Search for the cell housing the specified text and yield its (x, y) center coordinate. 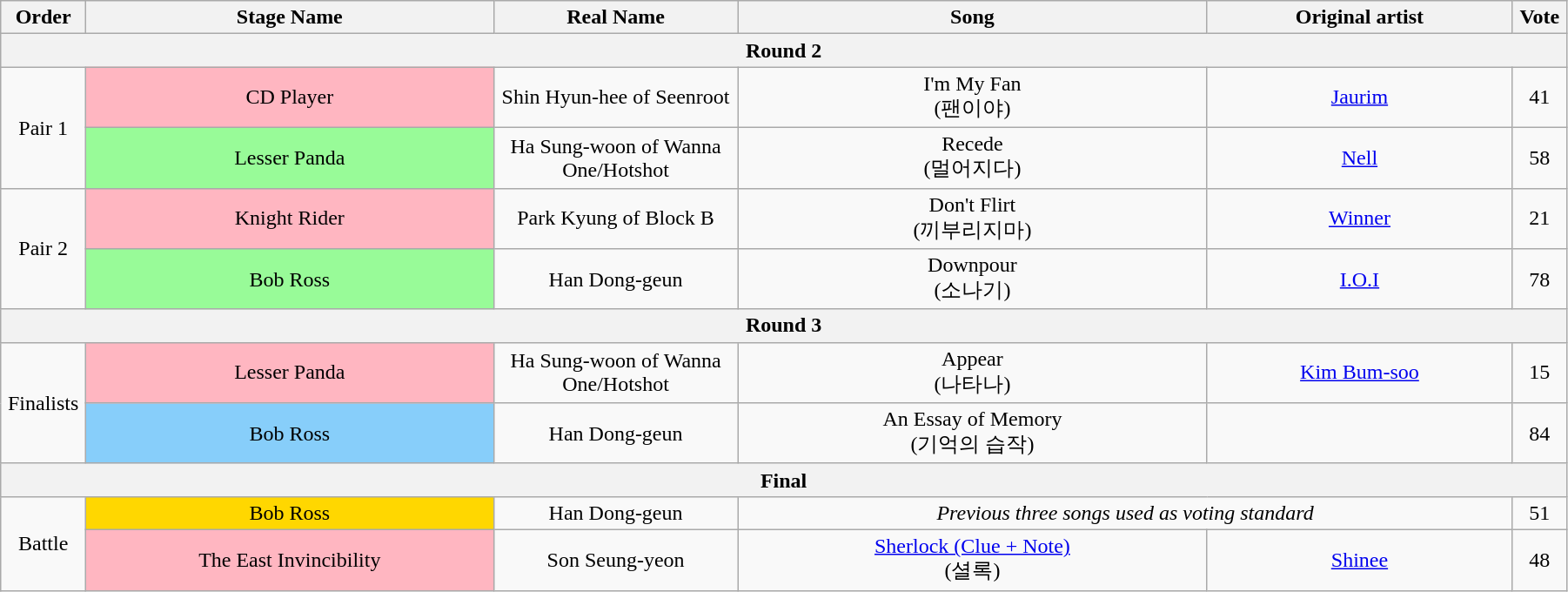
Don't Flirt(끼부리지마) (973, 219)
Order (44, 17)
Downpour(소나기) (973, 279)
Battle (44, 543)
21 (1539, 219)
Shinee (1359, 560)
Recede(멀어지다) (973, 158)
Pair 1 (44, 127)
Pair 2 (44, 249)
51 (1539, 513)
I'm My Fan(팬이야) (973, 98)
An Essay of Memory(기억의 습작) (973, 434)
Shin Hyun-hee of Seenroot (616, 98)
Kim Bum-soo (1359, 373)
Finalists (44, 402)
84 (1539, 434)
Sherlock (Clue + Note)(셜록) (973, 560)
41 (1539, 98)
Previous three songs used as voting standard (1125, 513)
Park Kyung of Block B (616, 219)
Nell (1359, 158)
Final (784, 480)
Appear(나타나) (973, 373)
Knight Rider (290, 219)
Vote (1539, 17)
The East Invincibility (290, 560)
Real Name (616, 17)
I.O.I (1359, 279)
48 (1539, 560)
CD Player (290, 98)
Jaurim (1359, 98)
Round 2 (784, 50)
15 (1539, 373)
78 (1539, 279)
Song (973, 17)
Stage Name (290, 17)
Son Seung-yeon (616, 560)
58 (1539, 158)
Round 3 (784, 326)
Winner (1359, 219)
Original artist (1359, 17)
